For the text-containing cell, return its midpoint in (X, Y) coordinate format. 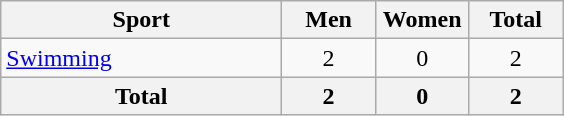
Men (329, 20)
Swimming (142, 58)
Women (422, 20)
Sport (142, 20)
